From the cell containing the given text, extract its center point as (x, y) coordinate. 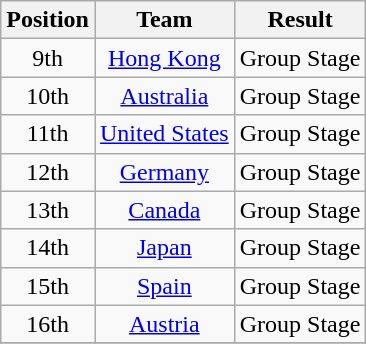
Canada (164, 210)
Team (164, 20)
Position (48, 20)
10th (48, 96)
11th (48, 134)
Australia (164, 96)
9th (48, 58)
Result (300, 20)
12th (48, 172)
Germany (164, 172)
Hong Kong (164, 58)
16th (48, 324)
13th (48, 210)
Spain (164, 286)
Japan (164, 248)
14th (48, 248)
Austria (164, 324)
15th (48, 286)
United States (164, 134)
